Determine the (x, y) coordinate at the center of the cell enclosing the given text.  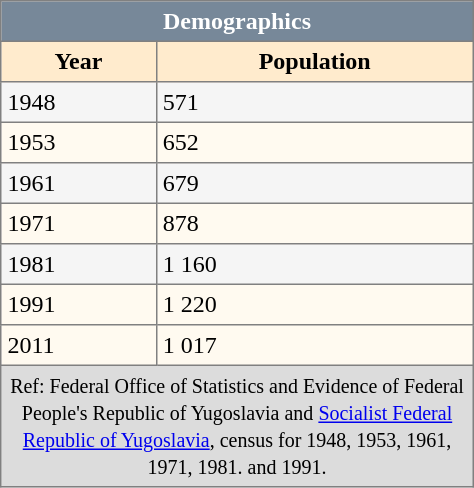
679 (314, 183)
1953 (78, 142)
652 (314, 142)
878 (314, 223)
1981 (78, 264)
1 017 (314, 345)
Population (314, 61)
571 (314, 102)
1 160 (314, 264)
Demographics (237, 21)
1991 (78, 304)
2011 (78, 345)
1948 (78, 102)
Year (78, 61)
1971 (78, 223)
1961 (78, 183)
1 220 (314, 304)
